For the text-containing cell, return its midpoint in [x, y] coordinate format. 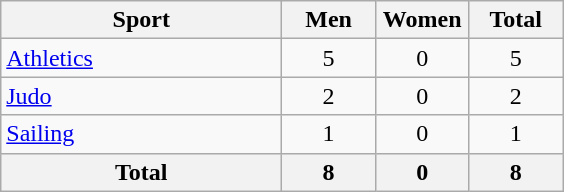
Women [422, 20]
Athletics [142, 58]
Sailing [142, 134]
Sport [142, 20]
Judo [142, 96]
Men [329, 20]
